Pinpoint the cell where the given text exists, returning its (X, Y) midpoint coordinate. 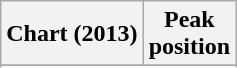
Peakposition (189, 34)
Chart (2013) (72, 34)
